Return (x, y) of the center of cell containing provided text 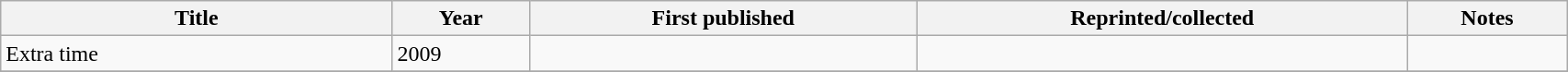
Year (461, 18)
Reprinted/collected (1162, 18)
Title (197, 18)
Notes (1486, 18)
Extra time (197, 54)
First published (724, 18)
2009 (461, 54)
